For the text-containing cell, return its midpoint in [X, Y] coordinate format. 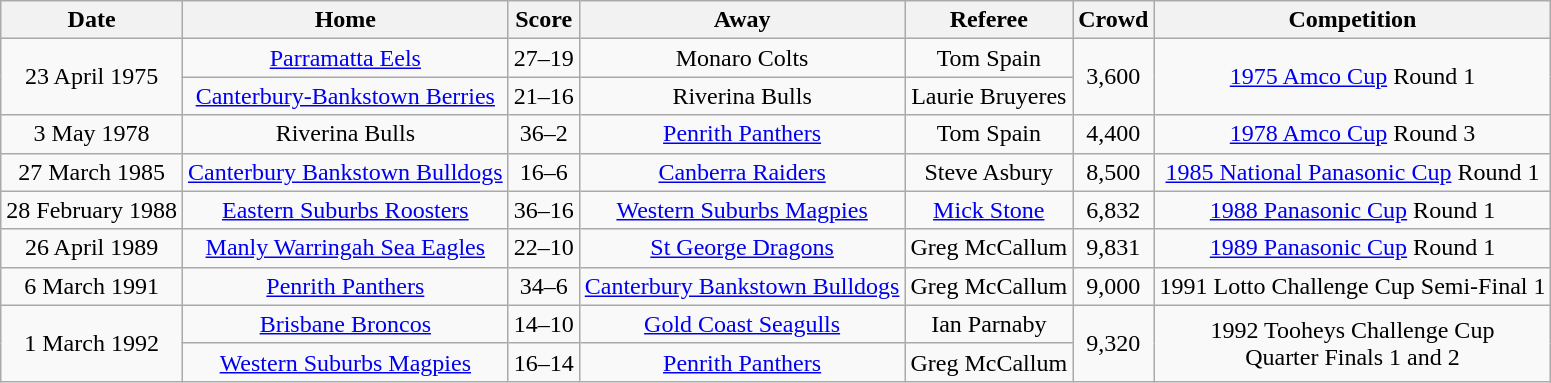
1985 National Panasonic Cup Round 1 [1352, 172]
6 March 1991 [92, 286]
9,320 [1114, 343]
Crowd [1114, 20]
16–14 [544, 362]
Laurie Bruyeres [989, 96]
4,400 [1114, 134]
1989 Panasonic Cup Round 1 [1352, 248]
16–6 [544, 172]
36–16 [544, 210]
6,832 [1114, 210]
22–10 [544, 248]
14–10 [544, 324]
Manly Warringah Sea Eagles [345, 248]
3 May 1978 [92, 134]
Canberra Raiders [742, 172]
Score [544, 20]
1978 Amco Cup Round 3 [1352, 134]
Away [742, 20]
Referee [989, 20]
Eastern Suburbs Roosters [345, 210]
1 March 1992 [92, 343]
9,000 [1114, 286]
Brisbane Broncos [345, 324]
1992 Tooheys Challenge CupQuarter Finals 1 and 2 [1352, 343]
Mick Stone [989, 210]
26 April 1989 [92, 248]
1975 Amco Cup Round 1 [1352, 77]
Steve Asbury [989, 172]
Gold Coast Seagulls [742, 324]
Home [345, 20]
27 March 1985 [92, 172]
34–6 [544, 286]
St George Dragons [742, 248]
27–19 [544, 58]
28 February 1988 [92, 210]
Date [92, 20]
9,831 [1114, 248]
21–16 [544, 96]
23 April 1975 [92, 77]
36–2 [544, 134]
Competition [1352, 20]
Parramatta Eels [345, 58]
Monaro Colts [742, 58]
1988 Panasonic Cup Round 1 [1352, 210]
Canterbury-Bankstown Berries [345, 96]
Ian Parnaby [989, 324]
3,600 [1114, 77]
1991 Lotto Challenge Cup Semi-Final 1 [1352, 286]
8,500 [1114, 172]
